Capture the cell that displays the provided text and extract its [x, y] central coordinate. 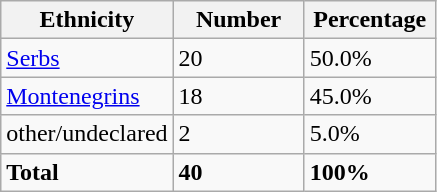
Percentage [370, 20]
18 [238, 96]
5.0% [370, 134]
Serbs [87, 58]
50.0% [370, 58]
40 [238, 172]
Ethnicity [87, 20]
2 [238, 134]
100% [370, 172]
Total [87, 172]
20 [238, 58]
Montenegrins [87, 96]
Number [238, 20]
45.0% [370, 96]
other/undeclared [87, 134]
